Output the (X, Y) coordinate of the center of the cell containing the given text.  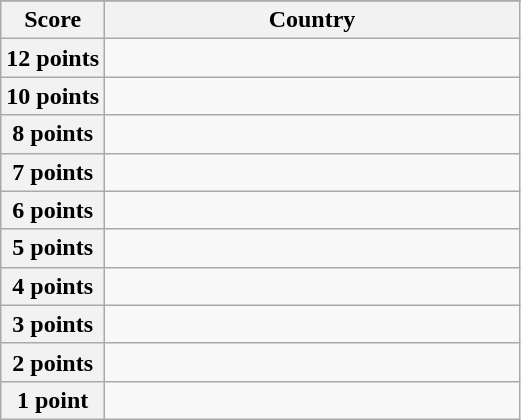
8 points (53, 134)
12 points (53, 58)
6 points (53, 210)
5 points (53, 248)
1 point (53, 400)
7 points (53, 172)
2 points (53, 362)
Score (53, 20)
4 points (53, 286)
10 points (53, 96)
Country (312, 20)
3 points (53, 324)
